Output the [x, y] coordinate of the center of the cell containing the given text.  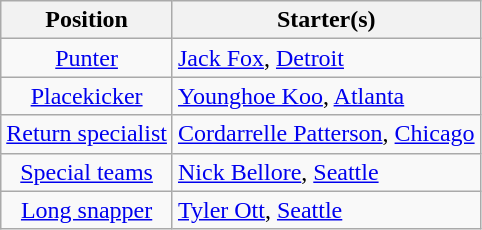
Cordarrelle Patterson, Chicago [326, 134]
Younghoe Koo, Atlanta [326, 96]
Placekicker [87, 96]
Nick Bellore, Seattle [326, 172]
Return specialist [87, 134]
Special teams [87, 172]
Tyler Ott, Seattle [326, 210]
Position [87, 20]
Starter(s) [326, 20]
Jack Fox, Detroit [326, 58]
Punter [87, 58]
Long snapper [87, 210]
